Locate the cell with the specified text and output its [x, y] center coordinate. 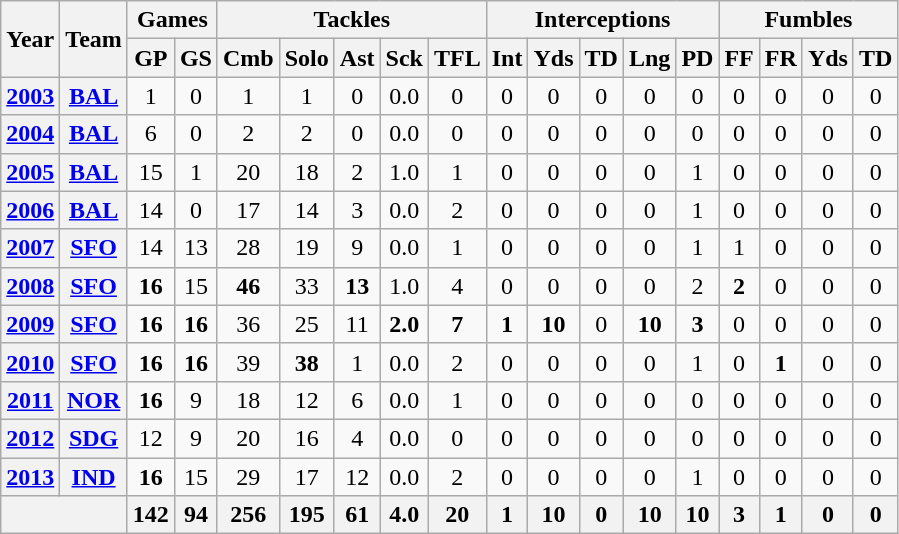
25 [306, 324]
Solo [306, 58]
36 [248, 324]
Interceptions [602, 20]
11 [357, 324]
2010 [30, 362]
Lng [649, 58]
7 [457, 324]
19 [306, 248]
Int [507, 58]
94 [196, 515]
NOR [94, 400]
2007 [30, 248]
2.0 [404, 324]
TFL [457, 58]
Cmb [248, 58]
Year [30, 39]
FF [739, 58]
2004 [30, 134]
Team [94, 39]
142 [150, 515]
2012 [30, 438]
2013 [30, 477]
2005 [30, 172]
FR [780, 58]
Games [172, 20]
256 [248, 515]
Tackles [352, 20]
61 [357, 515]
Sck [404, 58]
39 [248, 362]
SDG [94, 438]
28 [248, 248]
Fumbles [808, 20]
38 [306, 362]
PD [698, 58]
46 [248, 286]
2008 [30, 286]
195 [306, 515]
GS [196, 58]
4.0 [404, 515]
IND [94, 477]
33 [306, 286]
2011 [30, 400]
2006 [30, 210]
2009 [30, 324]
GP [150, 58]
Ast [357, 58]
2003 [30, 96]
29 [248, 477]
